Identify which cell holds the provided text, then report its (x, y) central coordinate. 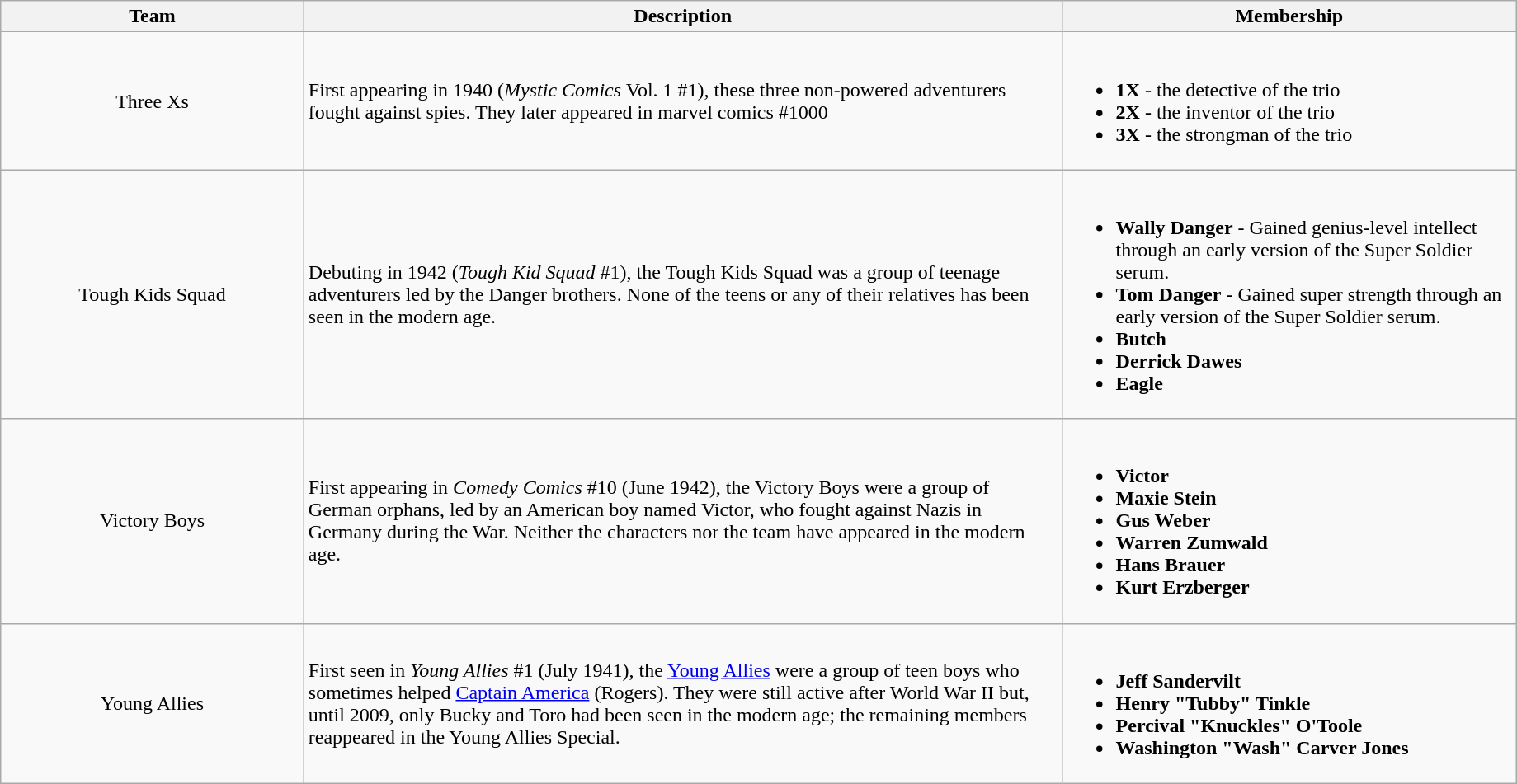
Jeff SanderviltHenry "Tubby" TinklePercival "Knuckles" O'TooleWashington "Wash" Carver Jones (1289, 703)
Victor Maxie SteinGus WeberWarren ZumwaldHans BrauerKurt Erzberger (1289, 521)
Membership (1289, 16)
Victory Boys (153, 521)
Description (683, 16)
Three Xs (153, 101)
Tough Kids Squad (153, 294)
Team (153, 16)
Young Allies (153, 703)
1X - the detective of the trio2X - the inventor of the trio3X - the strongman of the trio (1289, 101)
